Provide the [X, Y] coordinate of the cell's center where the given text is located.  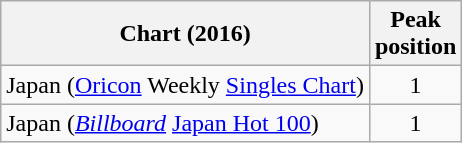
Peakposition [415, 34]
Japan (Billboard Japan Hot 100) [186, 123]
Japan (Oricon Weekly Singles Chart) [186, 85]
Chart (2016) [186, 34]
